Provide the (X, Y) coordinate of the cell's center where the given text is located.  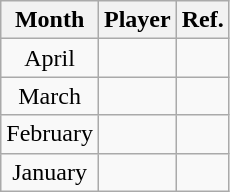
March (50, 96)
Ref. (202, 20)
Month (50, 20)
February (50, 134)
Player (137, 20)
April (50, 58)
January (50, 172)
